From the cell containing the given text, extract its center point as (x, y) coordinate. 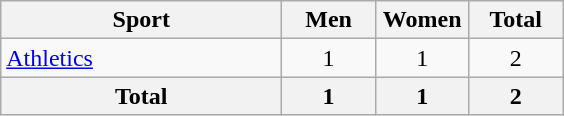
Sport (142, 20)
Athletics (142, 58)
Women (422, 20)
Men (329, 20)
